Find where the given text appears and provide that cell's center as [X, Y] coordinate. 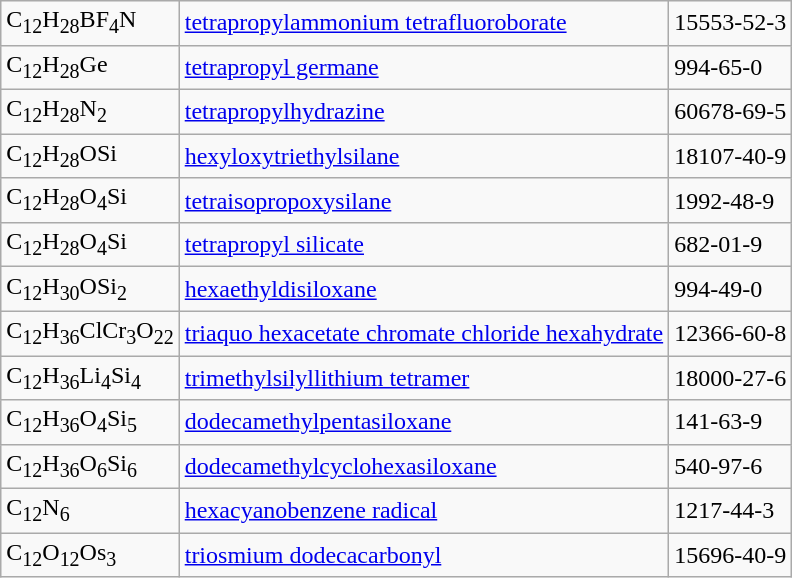
C12H36O4Si5 [90, 422]
trimethylsilyllithium tetramer [424, 378]
tetrapropyl silicate [424, 244]
triosmium dodecacarbonyl [424, 555]
1217-44-3 [730, 511]
C12H28N2 [90, 111]
18107-40-9 [730, 156]
tetrapropyl germane [424, 67]
C12H36ClCr3O22 [90, 333]
141-63-9 [730, 422]
tetraisopropoxysilane [424, 200]
540-97-6 [730, 466]
C12N6 [90, 511]
tetrapropylhydrazine [424, 111]
C12H36O6Si6 [90, 466]
12366-60-8 [730, 333]
994-49-0 [730, 289]
15553-52-3 [730, 23]
15696-40-9 [730, 555]
682-01-9 [730, 244]
dodecamethylpentasiloxane [424, 422]
C12H36Li4Si4 [90, 378]
60678-69-5 [730, 111]
1992-48-9 [730, 200]
tetrapropylammonium tetrafluoroborate [424, 23]
C12H28BF4N [90, 23]
dodecamethylcyclohexasiloxane [424, 466]
994-65-0 [730, 67]
C12H28Ge [90, 67]
hexyloxytriethylsilane [424, 156]
hexaethyldisiloxane [424, 289]
18000-27-6 [730, 378]
C12O12Os3 [90, 555]
hexacyanobenzene radical [424, 511]
C12H30OSi2 [90, 289]
C12H28OSi [90, 156]
triaquo hexacetate chromate chloride hexahydrate [424, 333]
